For the text-containing cell, return its midpoint in [X, Y] coordinate format. 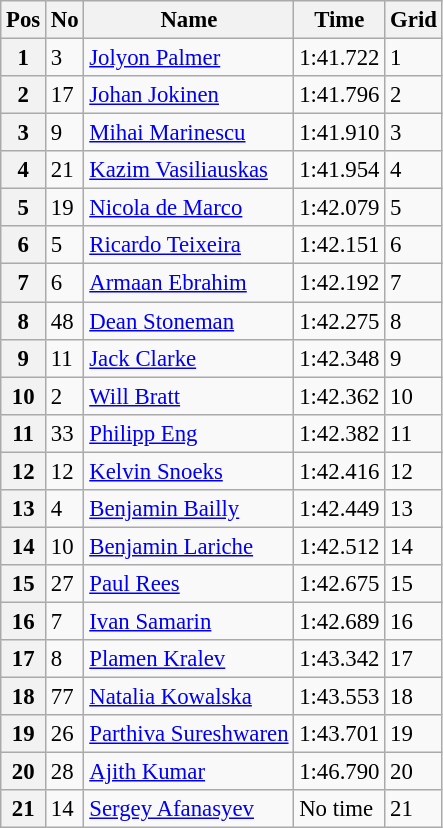
1:43.553 [340, 697]
Parthiva Sureshwaren [189, 734]
1:42.151 [340, 245]
Paul Rees [189, 584]
Armaan Ebrahim [189, 283]
Kelvin Snoeks [189, 471]
33 [65, 433]
Philipp Eng [189, 433]
Plamen Kralev [189, 659]
1:42.079 [340, 208]
28 [65, 772]
No time [340, 809]
Nicola de Marco [189, 208]
Jolyon Palmer [189, 58]
1:41.910 [340, 133]
1:41.722 [340, 58]
77 [65, 697]
Will Bratt [189, 396]
1:42.449 [340, 509]
1:43.342 [340, 659]
26 [65, 734]
Mihai Marinescu [189, 133]
1:46.790 [340, 772]
No [65, 20]
1:41.796 [340, 95]
Natalia Kowalska [189, 697]
Jack Clarke [189, 358]
1:43.701 [340, 734]
Benjamin Bailly [189, 509]
Time [340, 20]
1:42.416 [340, 471]
48 [65, 321]
1:41.954 [340, 170]
Ajith Kumar [189, 772]
1:42.675 [340, 584]
Kazim Vasiliauskas [189, 170]
Ivan Samarin [189, 621]
Pos [24, 20]
1:42.362 [340, 396]
1:42.382 [340, 433]
Benjamin Lariche [189, 546]
Sergey Afanasyev [189, 809]
Ricardo Teixeira [189, 245]
1:42.192 [340, 283]
Name [189, 20]
1:42.275 [340, 321]
27 [65, 584]
1:42.512 [340, 546]
Johan Jokinen [189, 95]
Grid [414, 20]
1:42.689 [340, 621]
1:42.348 [340, 358]
Dean Stoneman [189, 321]
